Scan for the cell matching the given text and deliver its [X, Y] coordinate at center. 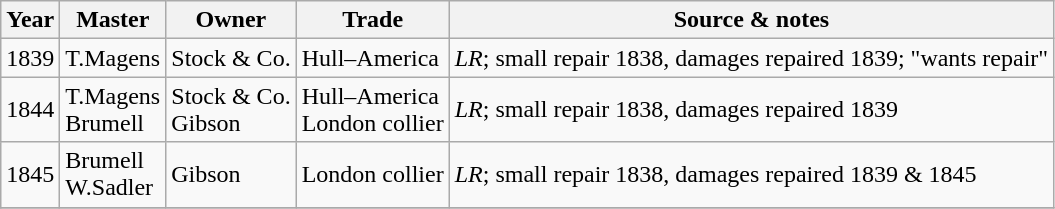
Year [30, 20]
Master [113, 20]
Hull–AmericaLondon collier [372, 110]
Gibson [231, 174]
LR; small repair 1838, damages repaired 1839 [751, 110]
1839 [30, 58]
Stock & Co. [231, 58]
Hull–America [372, 58]
1845 [30, 174]
LR; small repair 1838, damages repaired 1839; "wants repair" [751, 58]
Trade [372, 20]
T.Magens [113, 58]
Owner [231, 20]
Source & notes [751, 20]
1844 [30, 110]
LR; small repair 1838, damages repaired 1839 & 1845 [751, 174]
BrumellW.Sadler [113, 174]
T.MagensBrumell [113, 110]
London collier [372, 174]
Stock & Co.Gibson [231, 110]
